Return the [X, Y] coordinate for the center point of the cell that contains the specified text.  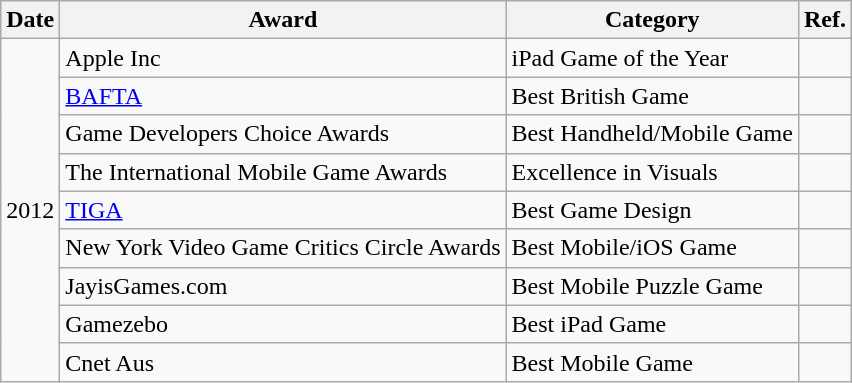
Best Mobile/iOS Game [652, 248]
2012 [30, 210]
Best Mobile Game [652, 362]
iPad Game of the Year [652, 58]
TIGA [283, 210]
Date [30, 20]
Best iPad Game [652, 324]
Category [652, 20]
JayisGames.com [283, 286]
Excellence in Visuals [652, 172]
Apple Inc [283, 58]
Best Handheld/Mobile Game [652, 134]
Ref. [824, 20]
Award [283, 20]
New York Video Game Critics Circle Awards [283, 248]
Best Mobile Puzzle Game [652, 286]
Best Game Design [652, 210]
Cnet Aus [283, 362]
Gamezebo [283, 324]
The International Mobile Game Awards [283, 172]
BAFTA [283, 96]
Game Developers Choice Awards [283, 134]
Best British Game [652, 96]
